Determine the [x, y] coordinate at the center of the cell enclosing the given text.  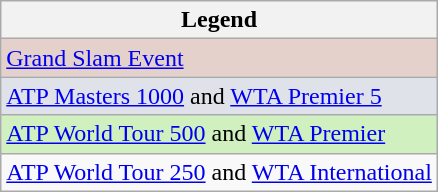
Legend [220, 20]
ATP Masters 1000 and WTA Premier 5 [220, 96]
Grand Slam Event [220, 58]
ATP World Tour 250 and WTA International [220, 172]
ATP World Tour 500 and WTA Premier [220, 134]
